Extract the [x, y] coordinate from the center of the cell holding the provided text.  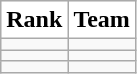
Rank [34, 20]
Team [102, 20]
